Return the (x, y) coordinate for the center point of the cell that contains the specified text.  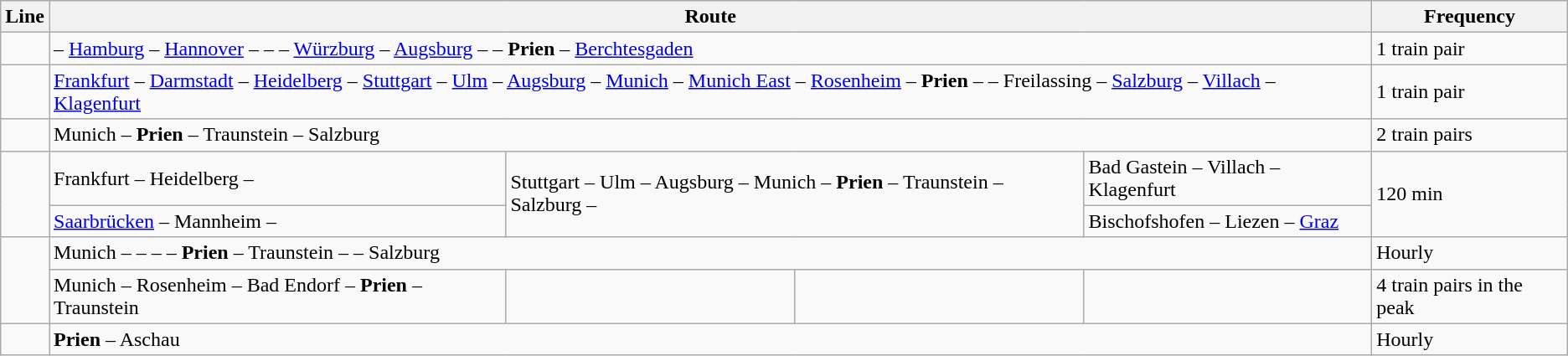
Saarbrücken – Mannheim – (276, 221)
Stuttgart – Ulm – Augsburg – Munich – Prien – Traunstein – Salzburg – (795, 194)
Frankfurt – Heidelberg – (276, 178)
Munich – Prien – Traunstein – Salzburg (710, 135)
4 train pairs in the peak (1470, 297)
Munich – – – – Prien – Traunstein – – Salzburg (710, 253)
Line (25, 17)
Munich – Rosenheim – Bad Endorf – Prien – Traunstein (276, 297)
120 min (1470, 194)
Frequency (1470, 17)
– Hamburg – Hannover – – – Würzburg – Augsburg – – Prien – Berchtesgaden (710, 49)
Bischofshofen – Liezen – Graz (1228, 221)
Bad Gastein – Villach – Klagenfurt (1228, 178)
Prien – Aschau (710, 339)
Route (710, 17)
2 train pairs (1470, 135)
